Return [x, y] of the center of cell containing provided text 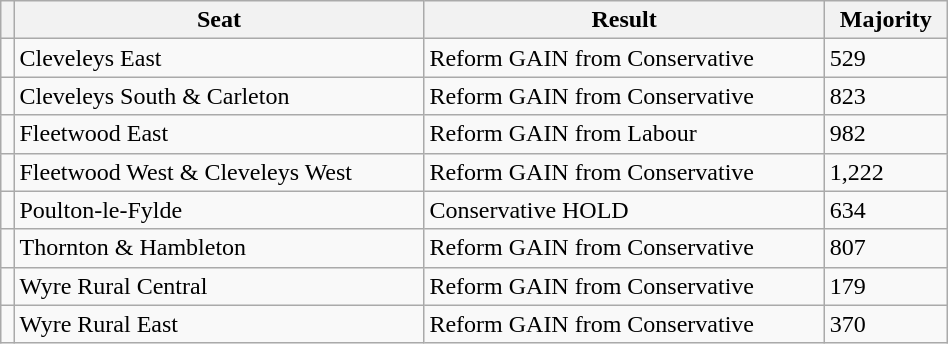
179 [886, 286]
Majority [886, 20]
Reform GAIN from Labour [624, 134]
Conservative HOLD [624, 210]
823 [886, 96]
Wyre Rural East [219, 324]
Cleveleys South & Carleton [219, 96]
1,222 [886, 172]
Fleetwood East [219, 134]
Seat [219, 20]
807 [886, 248]
634 [886, 210]
529 [886, 58]
Result [624, 20]
Poulton-le-Fylde [219, 210]
Thornton & Hambleton [219, 248]
Fleetwood West & Cleveleys West [219, 172]
Cleveleys East [219, 58]
Wyre Rural Central [219, 286]
370 [886, 324]
982 [886, 134]
